From the cell containing the given text, extract its center point as [X, Y] coordinate. 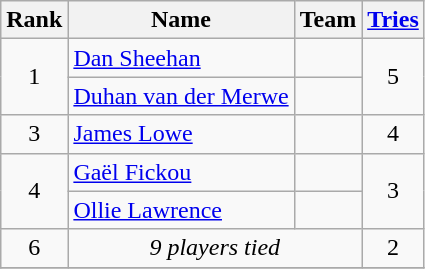
Tries [394, 20]
Team [328, 20]
Name [181, 20]
James Lowe [181, 134]
6 [34, 248]
5 [394, 77]
Rank [34, 20]
Gaël Fickou [181, 172]
9 players tied [215, 248]
2 [394, 248]
Duhan van der Merwe [181, 96]
Ollie Lawrence [181, 210]
1 [34, 77]
Dan Sheehan [181, 58]
